Provide the (X, Y) coordinate of the cell's center where the given text is located.  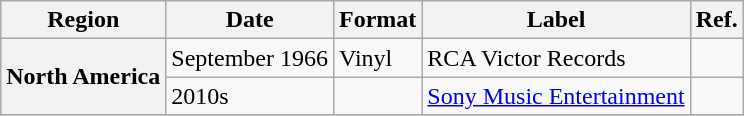
September 1966 (250, 58)
2010s (250, 96)
Ref. (716, 20)
RCA Victor Records (556, 58)
Vinyl (377, 58)
Region (84, 20)
Format (377, 20)
Date (250, 20)
Label (556, 20)
North America (84, 77)
Sony Music Entertainment (556, 96)
